Search for the cell housing the specified text and yield its (x, y) center coordinate. 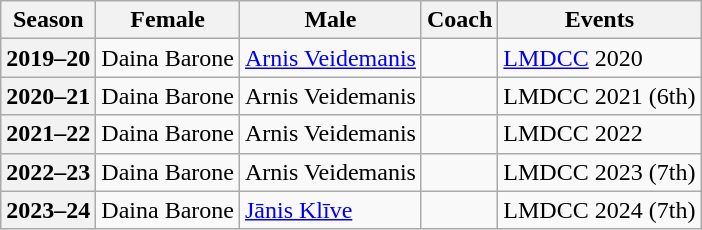
2022–23 (48, 172)
2021–22 (48, 134)
Events (600, 20)
Season (48, 20)
2019–20 (48, 58)
LMDCC 2024 (7th) (600, 210)
LMDCC 2022 (600, 134)
2020–21 (48, 96)
Coach (459, 20)
LMDCC 2020 (600, 58)
2023–24 (48, 210)
Female (168, 20)
LMDCC 2023 (7th) (600, 172)
Jānis Klīve (330, 210)
LMDCC 2021 (6th) (600, 96)
Male (330, 20)
